Scan for the cell matching the given text and deliver its (x, y) coordinate at center. 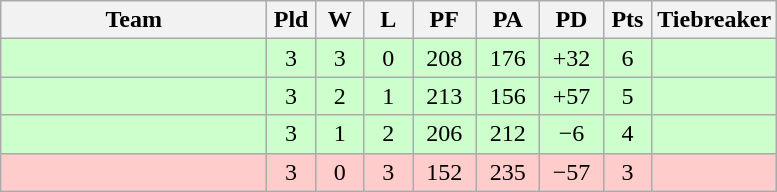
Pld (292, 20)
5 (628, 96)
Tiebreaker (714, 20)
PD (572, 20)
+57 (572, 96)
PF (444, 20)
+32 (572, 58)
Pts (628, 20)
−6 (572, 134)
PA (508, 20)
206 (444, 134)
152 (444, 172)
208 (444, 58)
213 (444, 96)
W (340, 20)
4 (628, 134)
235 (508, 172)
Team (134, 20)
−57 (572, 172)
212 (508, 134)
156 (508, 96)
L (388, 20)
176 (508, 58)
6 (628, 58)
